Capture the cell that displays the provided text and extract its [X, Y] central coordinate. 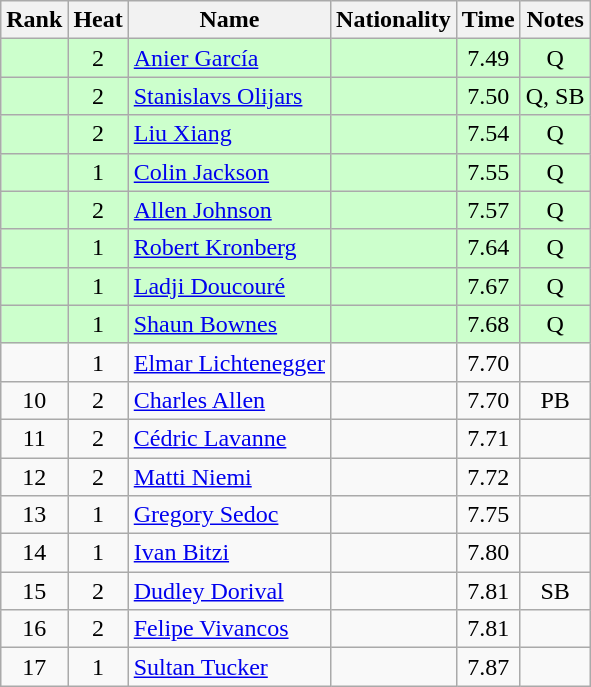
16 [34, 629]
Matti Niemi [229, 477]
Name [229, 20]
7.68 [488, 324]
Time [488, 20]
7.67 [488, 286]
PB [555, 400]
Felipe Vivancos [229, 629]
Shaun Bownes [229, 324]
Heat [98, 20]
Notes [555, 20]
Nationality [394, 20]
Ivan Bitzi [229, 553]
11 [34, 438]
7.57 [488, 210]
Liu Xiang [229, 134]
7.87 [488, 667]
10 [34, 400]
Sultan Tucker [229, 667]
7.64 [488, 248]
Dudley Dorival [229, 591]
15 [34, 591]
Allen Johnson [229, 210]
7.50 [488, 96]
Gregory Sedoc [229, 515]
7.72 [488, 477]
SB [555, 591]
Ladji Doucouré [229, 286]
12 [34, 477]
13 [34, 515]
Q, SB [555, 96]
Elmar Lichtenegger [229, 362]
14 [34, 553]
7.75 [488, 515]
Colin Jackson [229, 172]
Charles Allen [229, 400]
Stanislavs Olijars [229, 96]
7.80 [488, 553]
Anier García [229, 58]
7.49 [488, 58]
7.71 [488, 438]
Robert Kronberg [229, 248]
7.55 [488, 172]
7.54 [488, 134]
17 [34, 667]
Rank [34, 20]
Cédric Lavanne [229, 438]
